Find where the given text appears and provide that cell's center as (x, y) coordinate. 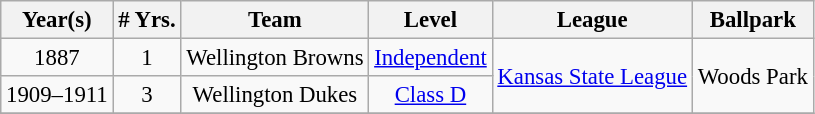
1 (147, 58)
1909–1911 (57, 95)
Wellington Browns (275, 58)
Independent (430, 58)
1887 (57, 58)
3 (147, 95)
Wellington Dukes (275, 95)
Level (430, 20)
Kansas State League (592, 76)
Class D (430, 95)
Ballpark (752, 20)
Team (275, 20)
League (592, 20)
# Yrs. (147, 20)
Woods Park (752, 76)
Year(s) (57, 20)
